Provide the (X, Y) coordinate of the cell's center where the given text is located.  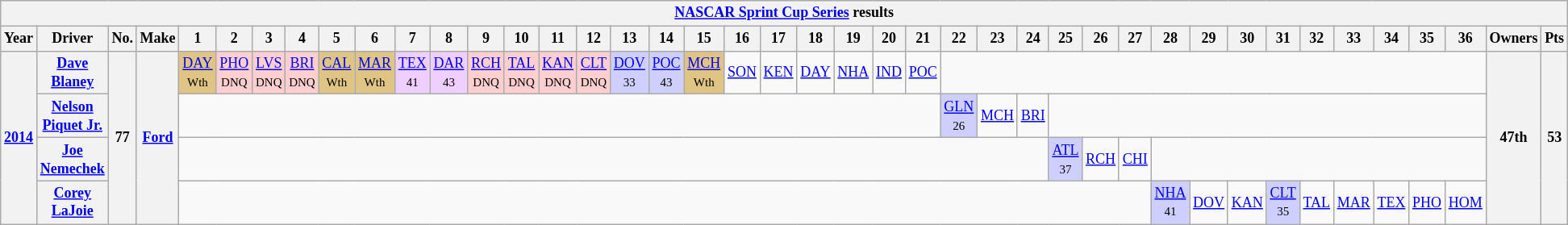
LVSDNQ (269, 73)
RCH (1101, 159)
5 (337, 39)
Make (158, 39)
DAY (815, 73)
DAYWth (198, 73)
CHI (1135, 159)
NHA41 (1170, 202)
CLT35 (1282, 202)
53 (1555, 137)
Driver (73, 39)
2 (234, 39)
PHODNQ (234, 73)
23 (998, 39)
1 (198, 39)
11 (558, 39)
DOV (1209, 202)
TEX41 (412, 73)
TAL (1316, 202)
19 (853, 39)
47th (1513, 137)
17 (778, 39)
Owners (1513, 39)
27 (1135, 39)
20 (889, 39)
33 (1353, 39)
PHO (1428, 202)
31 (1282, 39)
CALWth (337, 73)
Nelson Piquet Jr. (73, 116)
HOM (1465, 202)
MCHWth (704, 73)
7 (412, 39)
18 (815, 39)
KANDNQ (558, 73)
MCH (998, 116)
BRI (1032, 116)
35 (1428, 39)
21 (923, 39)
16 (742, 39)
No. (123, 39)
DOV33 (630, 73)
15 (704, 39)
DAR43 (448, 73)
22 (959, 39)
Dave Blaney (73, 73)
30 (1247, 39)
8 (448, 39)
MARWth (375, 73)
TEX (1391, 202)
GLN26 (959, 116)
3 (269, 39)
13 (630, 39)
29 (1209, 39)
32 (1316, 39)
SON (742, 73)
TALDNQ (521, 73)
POC (923, 73)
36 (1465, 39)
14 (666, 39)
12 (594, 39)
26 (1101, 39)
IND (889, 73)
34 (1391, 39)
BRIDNQ (302, 73)
KEN (778, 73)
9 (486, 39)
Pts (1555, 39)
Corey LaJoie (73, 202)
NASCAR Sprint Cup Series results (784, 13)
4 (302, 39)
6 (375, 39)
2014 (19, 137)
MAR (1353, 202)
Year (19, 39)
POC43 (666, 73)
Ford (158, 137)
28 (1170, 39)
RCHDNQ (486, 73)
10 (521, 39)
Joe Nemechek (73, 159)
25 (1065, 39)
ATL37 (1065, 159)
NHA (853, 73)
CLTDNQ (594, 73)
KAN (1247, 202)
24 (1032, 39)
77 (123, 137)
